Capture the cell that displays the provided text and extract its (x, y) central coordinate. 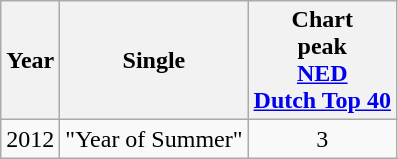
2012 (30, 139)
Chart peakNEDDutch Top 40 (322, 60)
3 (322, 139)
Year (30, 60)
Single (154, 60)
"Year of Summer" (154, 139)
